For the text-containing cell, return its midpoint in [x, y] coordinate format. 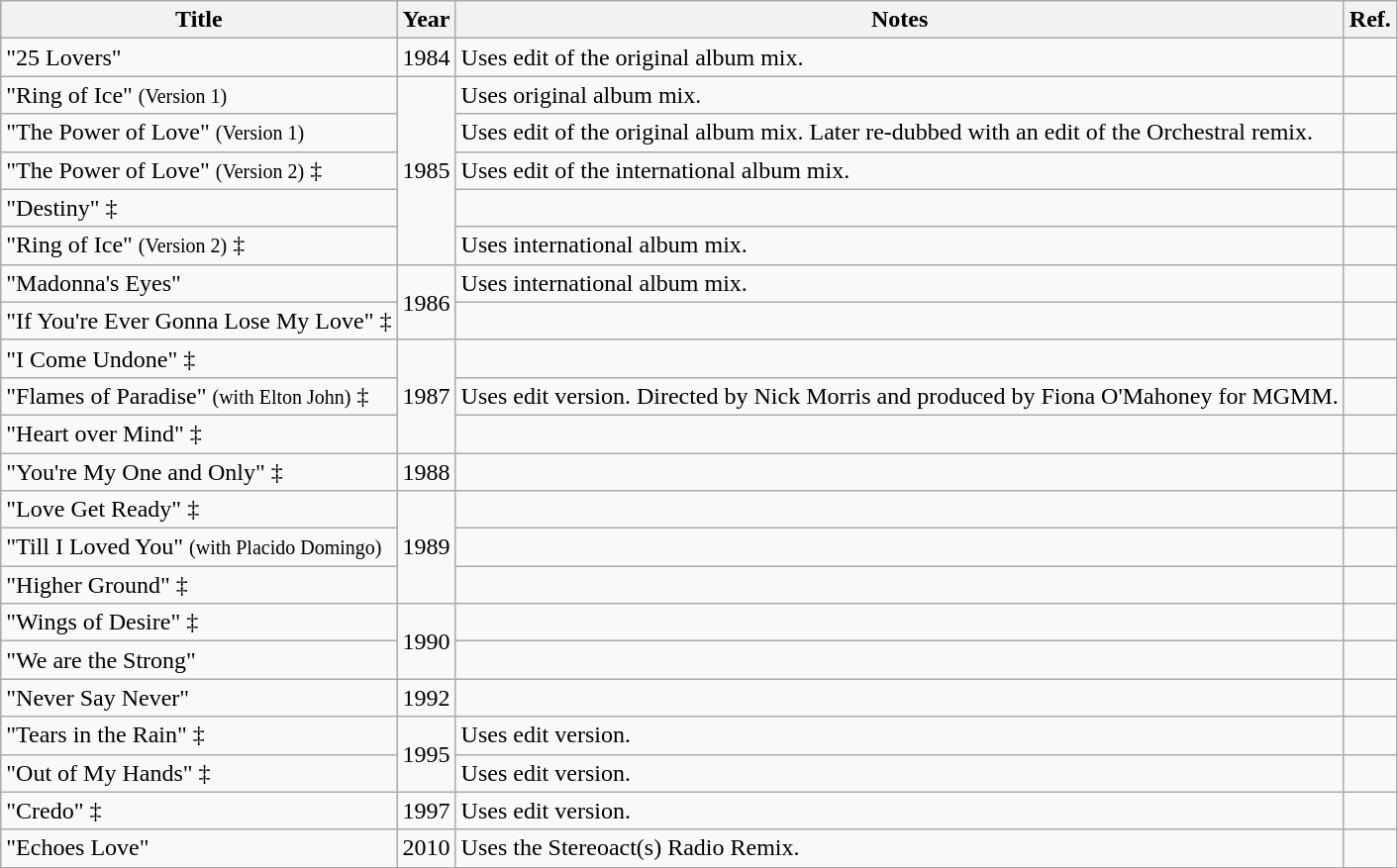
"Ring of Ice" (Version 1) [199, 95]
1987 [426, 396]
1988 [426, 472]
"The Power of Love" (Version 2) ‡ [199, 170]
"25 Lovers" [199, 57]
"Tears in the Rain" ‡ [199, 735]
"Ring of Ice" (Version 2) ‡ [199, 245]
"Wings of Desire" ‡ [199, 623]
"I Come Undone" ‡ [199, 358]
Notes [899, 20]
2010 [426, 848]
1985 [426, 170]
Ref. [1370, 20]
1990 [426, 641]
1986 [426, 302]
"Till I Loved You" (with Placido Domingo) [199, 547]
Uses original album mix. [899, 95]
Title [199, 20]
"The Power of Love" (Version 1) [199, 133]
"Heart over Mind" ‡ [199, 434]
"Echoes Love" [199, 848]
Uses edit of the original album mix. [899, 57]
"Destiny" ‡ [199, 208]
"Love Get Ready" ‡ [199, 510]
1995 [426, 754]
1984 [426, 57]
"Out of My Hands" ‡ [199, 773]
"Madonna's Eyes" [199, 283]
1989 [426, 547]
"We are the Strong" [199, 660]
"Higher Ground" ‡ [199, 585]
1992 [426, 698]
"Never Say Never" [199, 698]
Year [426, 20]
Uses edit of the international album mix. [899, 170]
"If You're Ever Gonna Lose My Love" ‡ [199, 321]
1997 [426, 811]
"Credo" ‡ [199, 811]
Uses edit of the original album mix. Later re-dubbed with an edit of the Orchestral remix. [899, 133]
Uses edit version. Directed by Nick Morris and produced by Fiona O'Mahoney for MGMM. [899, 396]
"Flames of Paradise" (with Elton John) ‡ [199, 396]
"You're My One and Only" ‡ [199, 472]
Uses the Stereoact(s) Radio Remix. [899, 848]
